Capture the cell that displays the provided text and extract its (X, Y) central coordinate. 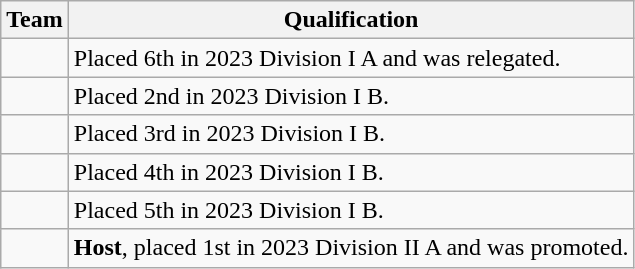
Placed 5th in 2023 Division I B. (351, 210)
Placed 3rd in 2023 Division I B. (351, 134)
Placed 2nd in 2023 Division I B. (351, 96)
Qualification (351, 20)
Host, placed 1st in 2023 Division II A and was promoted. (351, 248)
Placed 4th in 2023 Division I B. (351, 172)
Placed 6th in 2023 Division I A and was relegated. (351, 58)
Team (35, 20)
